Extract the [x, y] coordinate from the center of the cell holding the provided text.  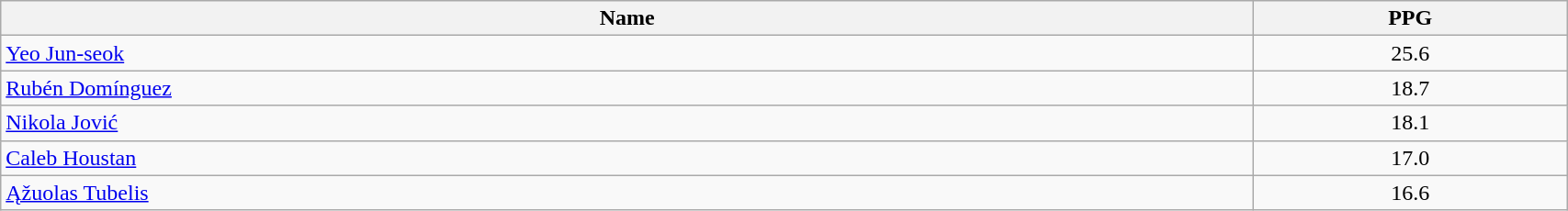
Caleb Houstan [627, 158]
PPG [1411, 18]
Ąžuolas Tubelis [627, 193]
Yeo Jun-seok [627, 53]
18.1 [1411, 123]
Name [627, 18]
17.0 [1411, 158]
18.7 [1411, 88]
25.6 [1411, 53]
16.6 [1411, 193]
Nikola Jović [627, 123]
Rubén Domínguez [627, 88]
